Search for the cell housing the specified text and yield its (X, Y) center coordinate. 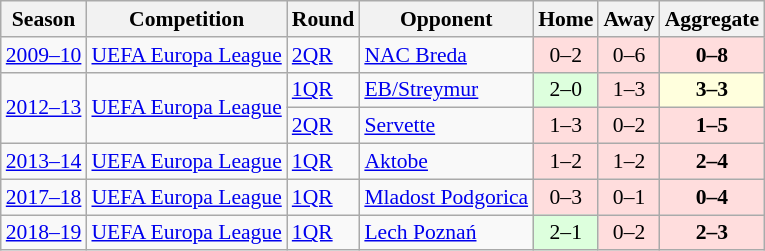
3–3 (712, 90)
2012–13 (44, 108)
1–5 (712, 126)
Round (324, 19)
Season (44, 19)
Lech Poznań (446, 233)
Opponent (446, 19)
EB/Streymur (446, 90)
2018–19 (44, 233)
2017–18 (44, 197)
Away (628, 19)
Home (566, 19)
0–3 (566, 197)
Aggregate (712, 19)
2–0 (566, 90)
2–4 (712, 162)
0–4 (712, 197)
2–1 (566, 233)
NAC Breda (446, 55)
0–6 (628, 55)
Aktobe (446, 162)
2009–10 (44, 55)
0–8 (712, 55)
Competition (186, 19)
Mladost Podgorica (446, 197)
2013–14 (44, 162)
0–1 (628, 197)
Servette (446, 126)
2–3 (712, 233)
